Find where the given text appears and provide that cell's center as [X, Y] coordinate. 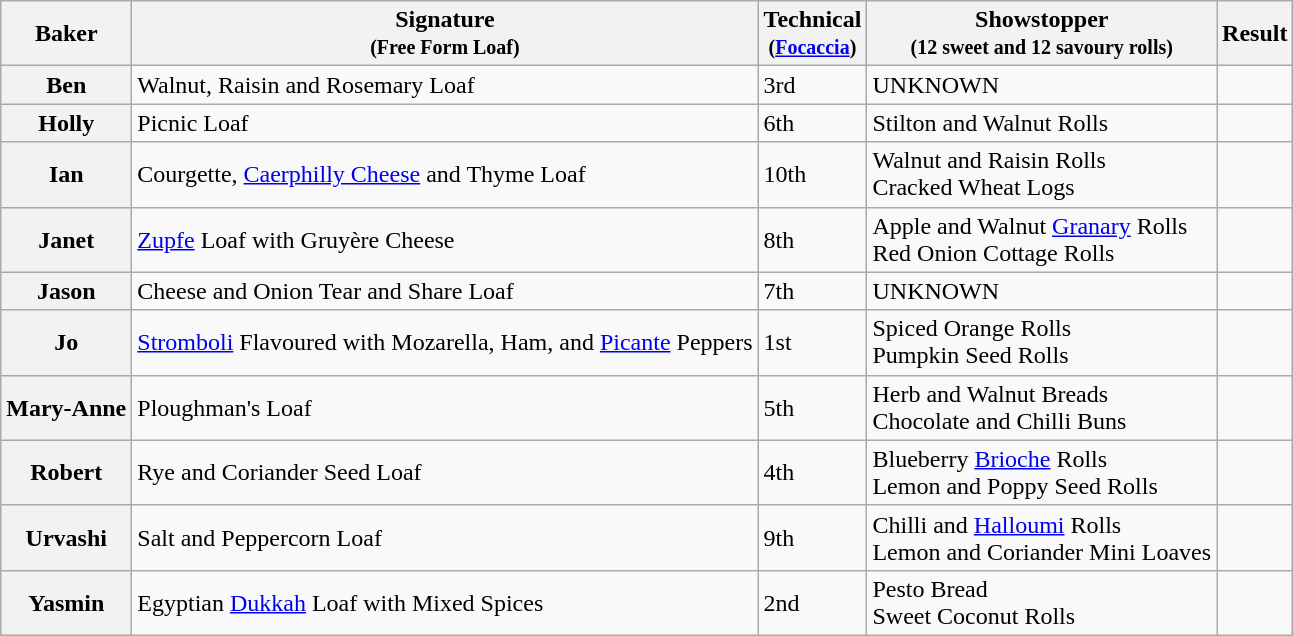
Cheese and Onion Tear and Share Loaf [445, 291]
Result [1255, 34]
Walnut, Raisin and Rosemary Loaf [445, 85]
Holly [66, 123]
Ian [66, 174]
Signature(Free Form Loaf) [445, 34]
Salt and Peppercorn Loaf [445, 538]
10th [812, 174]
Ben [66, 85]
Egyptian Dukkah Loaf with Mixed Spices [445, 602]
Stilton and Walnut Rolls [1042, 123]
Blueberry Brioche RollsLemon and Poppy Seed Rolls [1042, 472]
Ploughman's Loaf [445, 408]
6th [812, 123]
Apple and Walnut Granary RollsRed Onion Cottage Rolls [1042, 240]
Walnut and Raisin RollsCracked Wheat Logs [1042, 174]
2nd [812, 602]
Showstopper(12 sweet and 12 savoury rolls) [1042, 34]
Technical(Focaccia) [812, 34]
Picnic Loaf [445, 123]
8th [812, 240]
Jason [66, 291]
Stromboli Flavoured with Mozarella, Ham, and Picante Peppers [445, 342]
Mary-Anne [66, 408]
Zupfe Loaf with Gruyère Cheese [445, 240]
7th [812, 291]
Pesto BreadSweet Coconut Rolls [1042, 602]
Robert [66, 472]
Chilli and Halloumi RollsLemon and Coriander Mini Loaves [1042, 538]
5th [812, 408]
Rye and Coriander Seed Loaf [445, 472]
Spiced Orange RollsPumpkin Seed Rolls [1042, 342]
Jo [66, 342]
4th [812, 472]
1st [812, 342]
Urvashi [66, 538]
Courgette, Caerphilly Cheese and Thyme Loaf [445, 174]
3rd [812, 85]
Janet [66, 240]
Baker [66, 34]
Herb and Walnut BreadsChocolate and Chilli Buns [1042, 408]
Yasmin [66, 602]
9th [812, 538]
